Return the (X, Y) coordinate for the center point of the cell that contains the specified text.  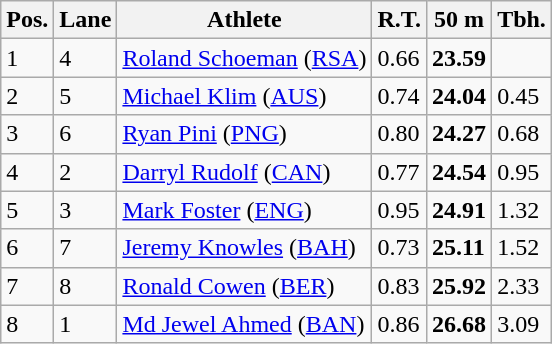
0.66 (400, 58)
Michael Klim (AUS) (244, 96)
Tbh. (522, 20)
0.68 (522, 134)
2.33 (522, 286)
Jeremy Knowles (BAH) (244, 248)
0.73 (400, 248)
24.04 (460, 96)
24.91 (460, 210)
25.92 (460, 286)
24.27 (460, 134)
1.32 (522, 210)
0.45 (522, 96)
3.09 (522, 324)
50 m (460, 20)
R.T. (400, 20)
Lane (86, 20)
0.77 (400, 172)
Athlete (244, 20)
Md Jewel Ahmed (BAN) (244, 324)
Pos. (28, 20)
Mark Foster (ENG) (244, 210)
Darryl Rudolf (CAN) (244, 172)
Ronald Cowen (BER) (244, 286)
1.52 (522, 248)
26.68 (460, 324)
24.54 (460, 172)
0.80 (400, 134)
0.74 (400, 96)
25.11 (460, 248)
0.86 (400, 324)
23.59 (460, 58)
Roland Schoeman (RSA) (244, 58)
0.83 (400, 286)
Ryan Pini (PNG) (244, 134)
